Capture the cell that displays the provided text and extract its (X, Y) central coordinate. 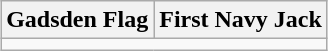
Gadsden Flag (78, 20)
First Navy Jack (241, 20)
